Extract the [X, Y] coordinate from the center of the cell holding the provided text.  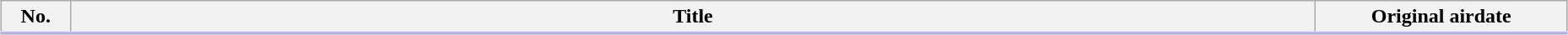
No. [35, 17]
Original airdate [1441, 17]
Title [693, 17]
